Output the [x, y] coordinate of the center of the cell containing the given text.  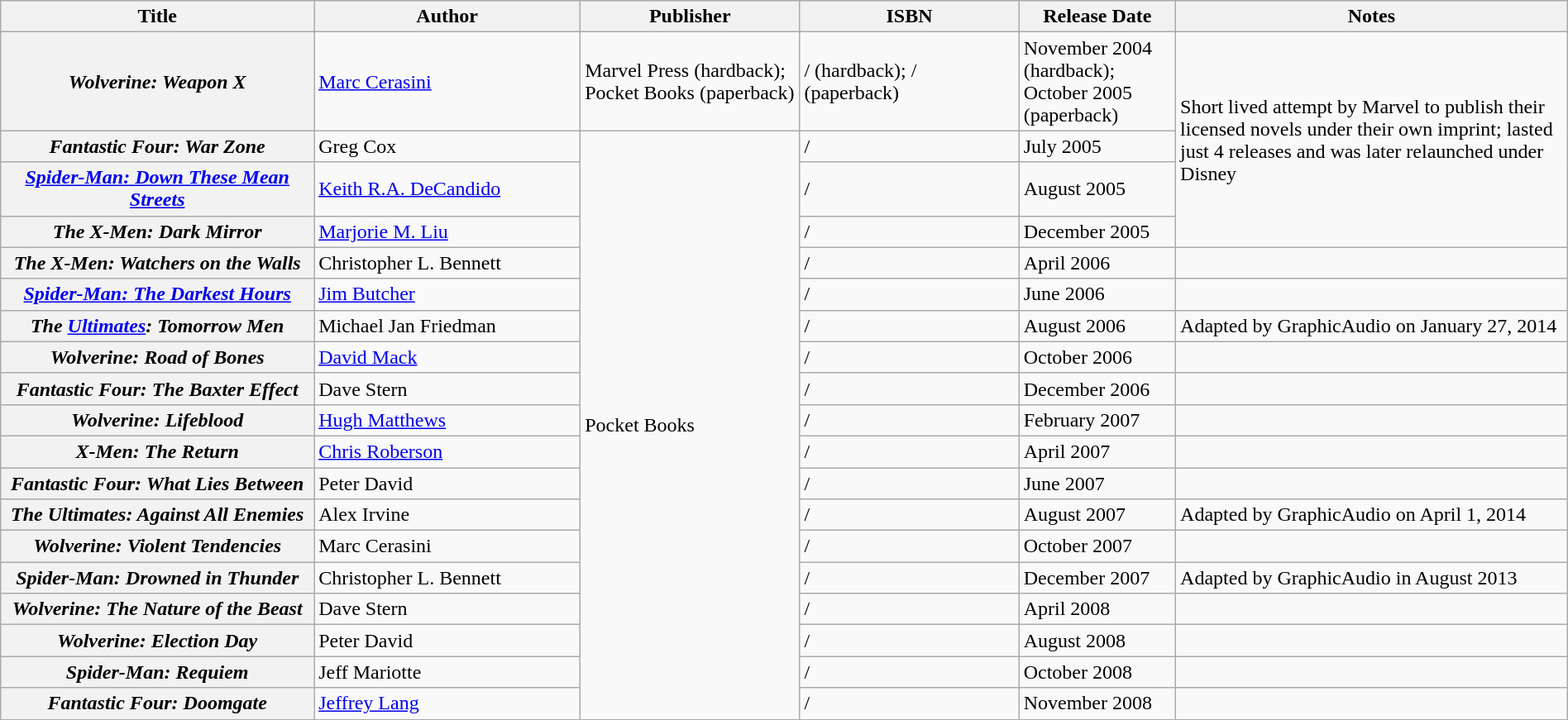
August 2005 [1097, 188]
Wolverine: Lifeblood [157, 420]
October 2007 [1097, 546]
Wolverine: Election Day [157, 641]
Keith R.A. DeCandido [447, 188]
Wolverine: Weapon X [157, 81]
Alex Irvine [447, 515]
Hugh Matthews [447, 420]
Spider-Man: Requiem [157, 672]
Jeff Mariotte [447, 672]
October 2006 [1097, 357]
The Ultimates: Against All Enemies [157, 515]
Fantastic Four: War Zone [157, 146]
June 2006 [1097, 294]
February 2007 [1097, 420]
X-Men: The Return [157, 451]
October 2008 [1097, 672]
Notes [1372, 17]
Spider-Man: The Darkest Hours [157, 294]
Adapted by GraphicAudio in August 2013 [1372, 578]
Fantastic Four: The Baxter Effect [157, 389]
Fantastic Four: Doomgate [157, 703]
Spider-Man: Down These Mean Streets [157, 188]
August 2006 [1097, 326]
Release Date [1097, 17]
The X-Men: Dark Mirror [157, 231]
Wolverine: The Nature of the Beast [157, 609]
Adapted by GraphicAudio on April 1, 2014 [1372, 515]
Chris Roberson [447, 451]
April 2007 [1097, 451]
November 2004 (hardback); October 2005 (paperback) [1097, 81]
Wolverine: Road of Bones [157, 357]
The X-Men: Watchers on the Walls [157, 263]
Jim Butcher [447, 294]
Pocket Books [690, 425]
ISBN [910, 17]
Marvel Press (hardback); Pocket Books (paperback) [690, 81]
December 2005 [1097, 231]
Title [157, 17]
June 2007 [1097, 484]
Marjorie M. Liu [447, 231]
August 2007 [1097, 515]
Greg Cox [447, 146]
July 2005 [1097, 146]
Wolverine: Violent Tendencies [157, 546]
/ (hardback); / (paperback) [910, 81]
Publisher [690, 17]
Michael Jan Friedman [447, 326]
Author [447, 17]
August 2008 [1097, 641]
April 2008 [1097, 609]
David Mack [447, 357]
The Ultimates: Tomorrow Men [157, 326]
Jeffrey Lang [447, 703]
December 2006 [1097, 389]
Adapted by GraphicAudio on January 27, 2014 [1372, 326]
December 2007 [1097, 578]
Fantastic Four: What Lies Between [157, 484]
Short lived attempt by Marvel to publish their licensed novels under their own imprint; lasted just 4 releases and was later relaunched under Disney [1372, 140]
April 2006 [1097, 263]
Spider-Man: Drowned in Thunder [157, 578]
November 2008 [1097, 703]
